Output the [x, y] coordinate of the center of the cell containing the given text.  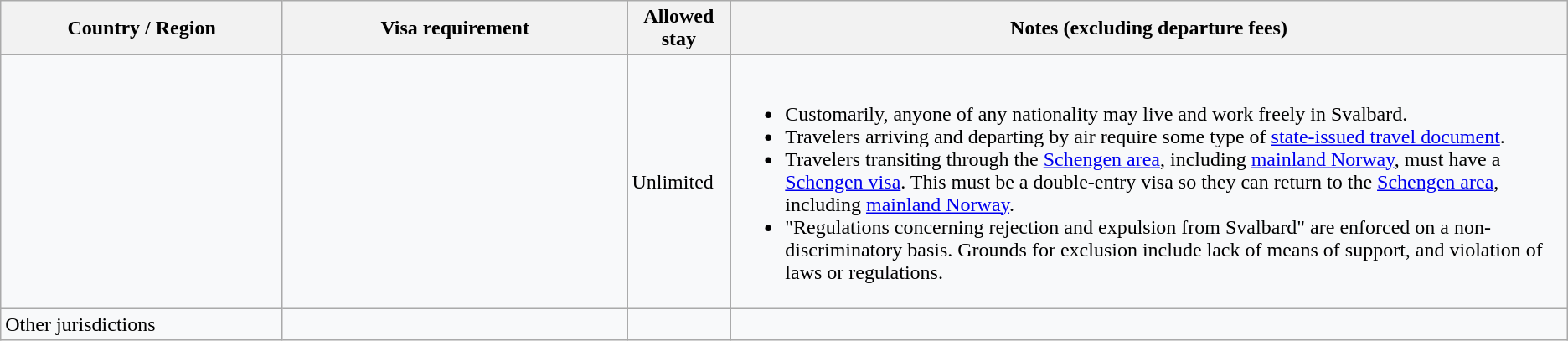
Notes (excluding departure fees) [1149, 28]
Visa requirement [454, 28]
Country / Region [142, 28]
Other jurisdictions [142, 324]
Unlimited [678, 182]
Allowed stay [678, 28]
